For the text-containing cell, return its midpoint in [x, y] coordinate format. 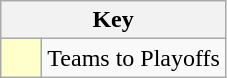
Teams to Playoffs [134, 58]
Key [114, 20]
